Capture the cell that displays the provided text and extract its (x, y) central coordinate. 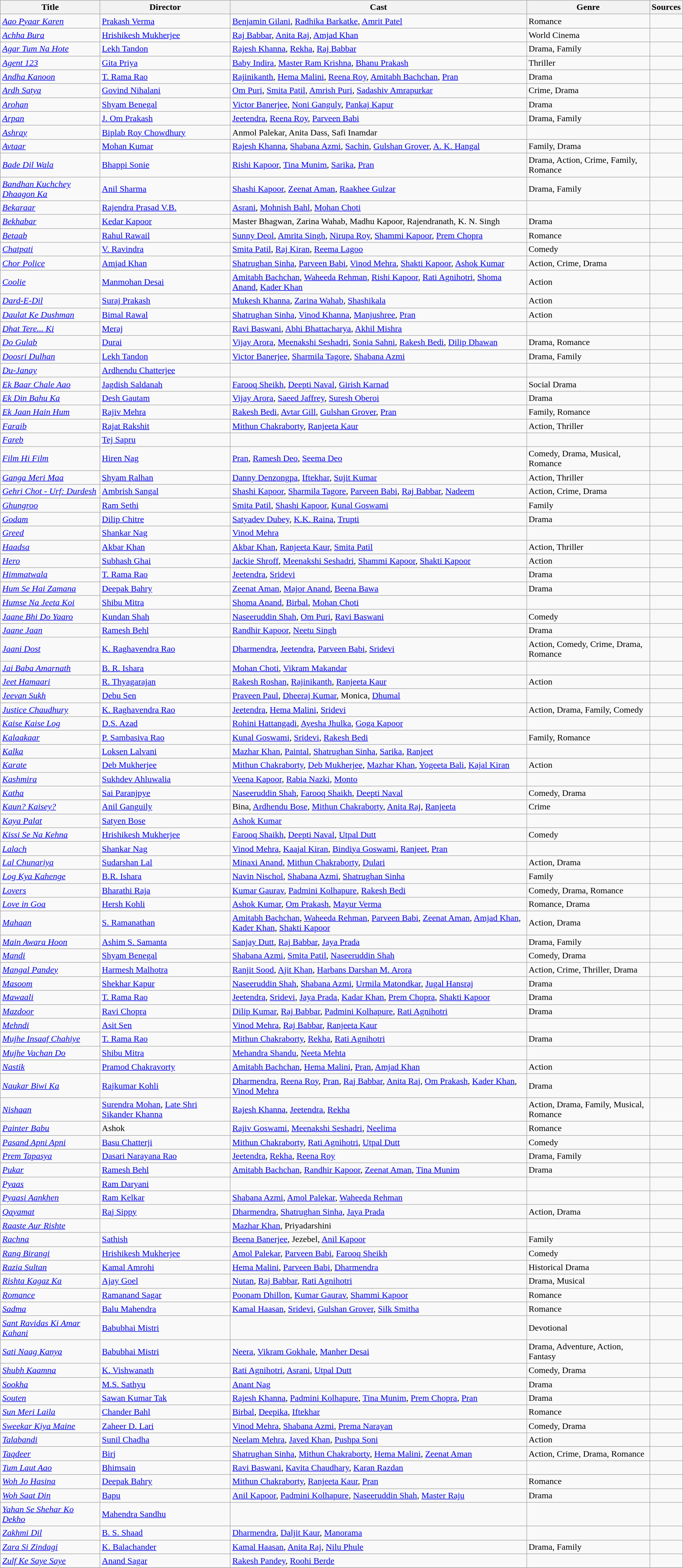
Naseeruddin Shah, Farooq Shaikh, Deepti Naval (378, 793)
Kamal Haasan, Sridevi, Gulshan Grover, Silk Smitha (378, 1309)
Rajinikanth, Hema Malini, Reena Roy, Amitabh Bachchan, Pran (378, 77)
K. Balachander (165, 1547)
Anil Kapoor, Padmini Kolhapure, Naseeruddin Shah, Master Raju (378, 1495)
Haadsa (50, 547)
Sai Paranjpye (165, 793)
Shabana Azmi, Amol Palekar, Waheeda Rehman (378, 1198)
Rachna (50, 1239)
Biplab Roy Chowdhury (165, 132)
Jaane Jaan (50, 630)
Mithun Chakraborty, Ranjeeta Kaur, Pran (378, 1481)
Rajiv Mehra (165, 412)
Jeetendra, Reena Roy, Parveen Babi (378, 118)
Lal Chunariya (50, 862)
Vijay Arora, Meenakshi Seshadri, Sonia Sahni, Rakesh Bedi, Dilip Dhawan (378, 342)
Drama, Romance (588, 342)
Sunny Deol, Amrita Singh, Nirupa Roy, Shammi Kapoor, Prem Chopra (378, 235)
Tej Sapru (165, 440)
Comedy, Drama, Romance (588, 890)
Dasari Narayana Rao (165, 1156)
Doosri Dulhan (50, 356)
Ajay Goel (165, 1281)
Satyen Bose (165, 821)
Main Awara Hoon (50, 942)
Do Gulab (50, 342)
Chander Bahl (165, 1412)
Ghungroo (50, 505)
Dharmendra, Jeetendra, Parveen Babi, Sridevi (378, 649)
Rajat Rakshit (165, 426)
Praveen Paul, Dheeraj Kumar, Monica, Dhumal (378, 696)
Veena Kapoor, Rabia Nazki, Monto (378, 779)
Shoma Anand, Birbal, Mohan Choti (378, 602)
Amjad Khan (165, 263)
Katha (50, 793)
Smita Patil, Shashi Kapoor, Kunal Goswami (378, 505)
Woh Saat Din (50, 1495)
Akbar Khan, Ranjeeta Kaur, Smita Patil (378, 547)
Mukesh Khanna, Zarina Wahab, Shashikala (378, 301)
Devotional (588, 1327)
Basu Chatterji (165, 1142)
Kissi Se Na Kehna (50, 835)
Jai Baba Amarnath (50, 668)
Gehri Chot - Urf: Durdesh (50, 491)
Sun Meri Laila (50, 1412)
Action, Crime, Drama, Romance (588, 1454)
Fareb (50, 440)
Social Drama (588, 384)
Dhat Tere... Ki (50, 329)
Rajesh Khanna, Rekha, Raj Babbar (378, 49)
Manmohan Desai (165, 282)
Naseeruddin Shah, Shabana Azmi, Urmila Matondkar, Jugal Hansraj (378, 984)
Deb Mukherjee (165, 765)
Kumar Gaurav, Padmini Kolhapure, Rakesh Bedi (378, 890)
M.S. Sathyu (165, 1384)
Mithun Chakraborty, Ranjeeta Kaur (378, 426)
Ram Kelkar (165, 1198)
Rang Birangi (50, 1253)
Kalaakaar (50, 737)
Master Bhagwan, Zarina Wahab, Madhu Kapoor, Rajendranath, K. N. Singh (378, 222)
Lalach (50, 848)
Rajesh Khanna, Jeetendra, Rekha (378, 1109)
Ardh Satya (50, 91)
Durai (165, 342)
Vinod Mehra, Raj Babbar, Ranjeeta Kaur (378, 1025)
Harmesh Malhotra (165, 970)
Ashray (50, 132)
Mazhar Khan, Priyadarshini (378, 1226)
Mithun Chakraborty, Deb Mukherjee, Mazhar Khan, Yogeeta Bali, Kajal Kiran (378, 765)
Historical Drama (588, 1267)
Arohan (50, 104)
Pran, Ramesh Deo, Seema Deo (378, 459)
Souten (50, 1398)
Genre (588, 7)
Minaxi Anand, Mithun Chakraborty, Dulari (378, 862)
P. Sambasiva Rao (165, 737)
Zakhmi Dil (50, 1533)
Ganga Meri Maa (50, 478)
Ranjit Sood, Ajit Khan, Harbans Darshan M. Arora (378, 970)
Dharmendra, Reena Roy, Pran, Raj Babbar, Anita Raj, Om Prakash, Kader Khan, Vinod Mehra (378, 1086)
Bina, Ardhendu Bose, Mithun Chakraborty, Anita Raj, Ranjeeta (378, 807)
Dilip Chitre (165, 519)
Ramanand Sagar (165, 1295)
Rajesh Khanna, Padmini Kolhapure, Tina Munim, Prem Chopra, Pran (378, 1398)
Sources (666, 7)
Rajiv Goswami, Meenakshi Seshadri, Neelima (378, 1128)
Rajkumar Kohli (165, 1086)
Action, Drama, Family, Comedy (588, 710)
Thriller (588, 63)
Hema Malini, Parveen Babi, Dharmendra (378, 1267)
Log Kya Kahenge (50, 876)
Bandhan Kuchchey Dhaagon Ka (50, 188)
Rati Agnihotri, Asrani, Utpal Dutt (378, 1370)
D.S. Azad (165, 724)
J. Om Prakash (165, 118)
Balu Mahendra (165, 1309)
Danny Denzongpa, Iftekhar, Sujit Kumar (378, 478)
Dharmendra, Daljit Kaur, Manorama (378, 1533)
Masoom (50, 984)
Rajesh Khanna, Shabana Azmi, Sachin, Gulshan Grover, A. K. Hangal (378, 146)
B. R. Ishara (165, 668)
Shekhar Kapur (165, 984)
Jeetendra, Sridevi (378, 575)
Kunal Goswami, Sridevi, Rakesh Bedi (378, 737)
Pyaasi Aankhen (50, 1198)
Bekhabar (50, 222)
Yahan Se Shehar Ko Dekho (50, 1514)
Pasand Apni Apni (50, 1142)
Kamal Haasan, Anita Raj, Nilu Phule (378, 1547)
Rishi Kapoor, Tina Munim, Sarika, Pran (378, 165)
Loksen Lalvani (165, 751)
Desh Gautam (165, 398)
Anant Nag (378, 1384)
Daulat Ke Dushman (50, 315)
Jackie Shroff, Meenakshi Seshadri, Shammi Kapoor, Shakti Kapoor (378, 561)
Rakesh Pandey, Roohi Berde (378, 1561)
Rishta Kagaz Ka (50, 1281)
Pyaas (50, 1184)
Crime, Drama (588, 91)
Ambrish Sangal (165, 491)
K. Vishwanath (165, 1370)
Jeet Hamaari (50, 682)
Victor Banerjee, Sharmila Tagore, Shabana Azmi (378, 356)
Godam (50, 519)
Amitabh Bachchan, Waheeda Rehman, Parveen Babi, Zeenat Aman, Amjad Khan, Kader Khan, Shakti Kapoor (378, 923)
Mithun Chakraborty, Rati Agnihotri, Utpal Dutt (378, 1142)
Kedar Kapoor (165, 222)
Pramod Chakravorty (165, 1067)
Sweekar Kiya Maine (50, 1426)
R. Thyagarajan (165, 682)
Neelam Mehra, Javed Khan, Pushpa Soni (378, 1440)
Rahul Rawail (165, 235)
Humse Na Jeeta Koi (50, 602)
Beena Banerjee, Jezebel, Anil Kapoor (378, 1239)
Shyam Ralhan (165, 478)
Jeetendra, Sridevi, Jaya Prada, Kadar Khan, Prem Chopra, Shakti Kapoor (378, 997)
Shatrughan Sinha, Parveen Babi, Vinod Mehra, Shakti Kapoor, Ashok Kumar (378, 263)
Smita Patil, Raj Kiran, Reema Lagoo (378, 249)
B. S. Shaad (165, 1533)
Title (50, 7)
Mehndi (50, 1025)
Talabandi (50, 1440)
Sawan Kumar Tak (165, 1398)
Achha Bura (50, 35)
Kaun? Kaisey? (50, 807)
Vijay Arora, Saeed Jaffrey, Suresh Oberoi (378, 398)
Hiren Nag (165, 459)
Qayamat (50, 1212)
Shashi Kapoor, Zeenat Aman, Raakhee Gulzar (378, 188)
Kalka (50, 751)
Ravi Chopra (165, 1011)
Ashok (165, 1128)
Himmatwala (50, 575)
Surendra Mohan, Late Shri Sikander Khanna (165, 1109)
Nastik (50, 1067)
Sant Ravidas Ki Amar Kahani (50, 1327)
Dilip Kumar, Raj Babbar, Padmini Kolhapure, Rati Agnihotri (378, 1011)
Farooq Shaikh, Deepti Naval, Utpal Dutt (378, 835)
Tum Laut Aao (50, 1468)
Family, Drama (588, 146)
Vinod Mehra, Kaajal Kiran, Bindiya Goswami, Ranjeet, Pran (378, 848)
Birj (165, 1454)
Jaani Dost (50, 649)
Poonam Dhillon, Kumar Gaurav, Shammi Kapoor (378, 1295)
Kaya Palat (50, 821)
Akbar Khan (165, 547)
Sanjay Dutt, Raj Babbar, Jaya Prada (378, 942)
Lovers (50, 890)
Om Puri, Smita Patil, Amrish Puri, Sadashiv Amrapurkar (378, 91)
Nutan, Raj Babbar, Rati Agnihotri (378, 1281)
Aao Pyaar Karen (50, 21)
Action, Crime, Thriller, Drama (588, 970)
B.R. Ishara (165, 876)
Ravi Baswani, Kavita Chaudhary, Karan Razdan (378, 1468)
Faraib (50, 426)
Kamal Amrohi (165, 1267)
Suraj Prakash (165, 301)
Shashi Kapoor, Sharmila Tagore, Parveen Babi, Raj Babbar, Nadeem (378, 491)
Mujhe Vachan Do (50, 1053)
Rajendra Prasad V.B. (165, 208)
Anil Ganguily (165, 807)
Action, Comedy, Crime, Drama, Romance (588, 649)
Cast (378, 7)
Mazhar Khan, Paintal, Shatrughan Sinha, Sarika, Ranjeet (378, 751)
Chor Police (50, 263)
Razia Sultan (50, 1267)
Raj Babbar, Anita Raj, Amjad Khan (378, 35)
Randhir Kapoor, Neetu Singh (378, 630)
Hero (50, 561)
Shubh Kaamna (50, 1370)
Anmol Palekar, Anita Dass, Safi Inamdar (378, 132)
Ashok Kumar (378, 821)
Nishaan (50, 1109)
Mandi (50, 956)
Ashim S. Samanta (165, 942)
Love in Goa (50, 904)
Jeevan Sukh (50, 696)
Drama, Action, Crime, Family, Romance (588, 165)
Prakash Verma (165, 21)
Rakesh Bedi, Avtar Gill, Gulshan Grover, Pran (378, 412)
Crime (588, 807)
Jagdish Saldanah (165, 384)
Mujhe Insaaf Chahiye (50, 1039)
Satyadev Dubey, K.K. Raina, Trupti (378, 519)
Navin Nischol, Shabana Azmi, Shatrughan Sinha (378, 876)
Sudarshan Lal (165, 862)
Birbal, Deepika, Iftekhar (378, 1412)
Benjamin Gilani, Radhika Barkatke, Amrit Patel (378, 21)
Asrani, Mohnish Bahl, Mohan Choti (378, 208)
Mehandra Shandu, Neeta Mehta (378, 1053)
Greed (50, 533)
Mahaan (50, 923)
Kashmira (50, 779)
Dharmendra, Shatrughan Sinha, Jaya Prada (378, 1212)
Ardhendu Chatterjee (165, 370)
Sunil Chadha (165, 1440)
Sathish (165, 1239)
Farooq Sheikh, Deepti Naval, Girish Karnad (378, 384)
Karate (50, 765)
S. Ramanathan (165, 923)
Action, Drama, Family, Musical, Romance (588, 1109)
Anil Sharma (165, 188)
Coolie (50, 282)
Betaab (50, 235)
Mazdoor (50, 1011)
Zara Si Zindagi (50, 1547)
Comedy, Drama, Musical, Romance (588, 459)
Prem Tapasya (50, 1156)
Sukhdev Ahluwalia (165, 779)
Hum Se Hai Zamana (50, 589)
Mahendra Sandhu (165, 1514)
Taqdeer (50, 1454)
Rohini Hattangadi, Ayesha Jhulka, Goga Kapoor (378, 724)
Baby Indira, Master Ram Krishna, Bhanu Prakash (378, 63)
Naukar Biwi Ka (50, 1086)
Shabana Azmi, Smita Patil, Naseeruddin Shah (378, 956)
Rakesh Roshan, Rajinikanth, Ranjeeta Kaur (378, 682)
Debu Sen (165, 696)
Amitabh Bachchan, Randhir Kapoor, Zeenat Aman, Tina Munim (378, 1170)
Bapu (165, 1495)
Bharathi Raja (165, 890)
Dard-E-Dil (50, 301)
Hersh Kohli (165, 904)
Film Hi Film (50, 459)
Bhappi Sonie (165, 165)
Andha Kanoon (50, 77)
Pukar (50, 1170)
Director (165, 7)
V. Ravindra (165, 249)
Ek Baar Chale Aao (50, 384)
Drama, Adventure, Action, Fantasy (588, 1352)
Raaste Aur Rishte (50, 1226)
Zulf Ke Saye Saye (50, 1561)
Amitabh Bachchan, Hema Malini, Pran, Amjad Khan (378, 1067)
Avtaar (50, 146)
Drama, Musical (588, 1281)
Ek Din Bahu Ka (50, 398)
Victor Banerjee, Noni Ganguly, Pankaj Kapur (378, 104)
Subhash Ghai (165, 561)
Zeenat Aman, Major Anand, Beena Bawa (378, 589)
Bekaraar (50, 208)
Neera, Vikram Gokhale, Manher Desai (378, 1352)
World Cinema (588, 35)
Ashok Kumar, Om Prakash, Mayur Verma (378, 904)
Chatpati (50, 249)
Justice Chaudhury (50, 710)
Shatrughan Sinha, Mithun Chakraborty, Hema Malini, Zeenat Aman (378, 1454)
Anand Sagar (165, 1561)
Kundan Shah (165, 616)
Woh Jo Hasina (50, 1481)
Vinod Mehra, Shabana Azmi, Prema Narayan (378, 1426)
Mithun Chakraborty, Rekha, Rati Agnihotri (378, 1039)
Shatrughan Sinha, Vinod Khanna, Manjushree, Pran (378, 315)
Ram Sethi (165, 505)
Naseeruddin Shah, Om Puri, Ravi Baswani (378, 616)
Vinod Mehra (378, 533)
Painter Babu (50, 1128)
Agent 123 (50, 63)
Mangal Pandey (50, 970)
Ram Daryani (165, 1184)
Jeetendra, Hema Malini, Sridevi (378, 710)
Agar Tum Na Hote (50, 49)
Ravi Baswani, Abhi Bhattacharya, Akhil Mishra (378, 329)
Arpan (50, 118)
Asit Sen (165, 1025)
Sadma (50, 1309)
Mohan Kumar (165, 146)
Romance, Drama (588, 904)
Sookha (50, 1384)
Sati Naag Kanya (50, 1352)
Mawaali (50, 997)
Amol Palekar, Parveen Babi, Farooq Sheikh (378, 1253)
Bimal Rawal (165, 315)
Kaise Kaise Log (50, 724)
Jeetendra, Rekha, Reena Roy (378, 1156)
Bhimsain (165, 1468)
Raj Sippy (165, 1212)
Amitabh Bachchan, Waheeda Rehman, Rishi Kapoor, Rati Agnihotri, Shoma Anand, Kader Khan (378, 282)
Du-Janay (50, 370)
Meraj (165, 329)
Mohan Choti, Vikram Makandar (378, 668)
Bade Dil Wala (50, 165)
Jaane Bhi Do Yaaro (50, 616)
Gita Priya (165, 63)
Ek Jaan Hain Hum (50, 412)
Zaheer D. Lari (165, 1426)
Govind Nihalani (165, 91)
